Scan for the cell matching the given text and deliver its [X, Y] coordinate at center. 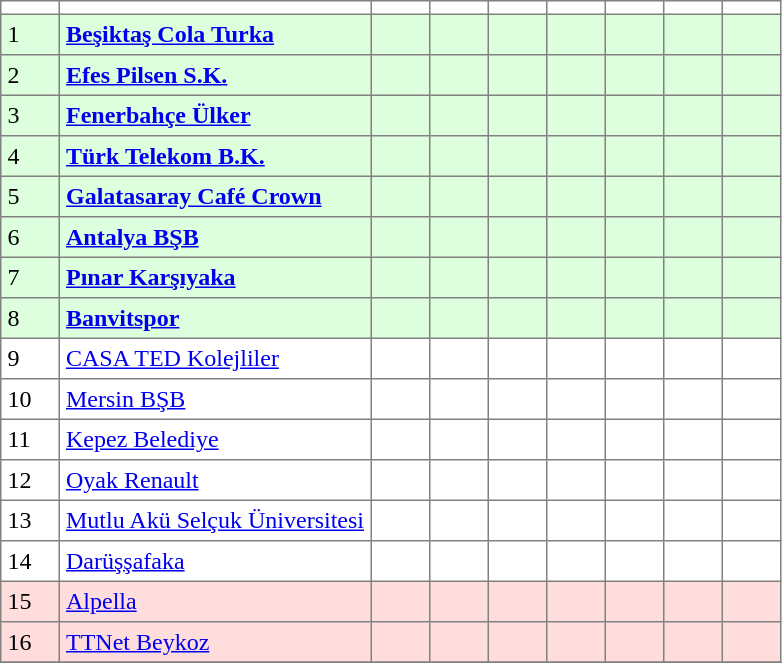
8 [30, 318]
CASA TED Kolejliler [214, 358]
Mutlu Akü Selçuk Üniversitesi [214, 520]
Oyak Renault [214, 480]
5 [30, 196]
3 [30, 115]
Türk Telekom B.K. [214, 156]
Galatasaray Café Crown [214, 196]
Alpella [214, 601]
10 [30, 399]
4 [30, 156]
15 [30, 601]
TTNet Beykoz [214, 642]
Antalya BŞB [214, 237]
7 [30, 277]
14 [30, 561]
6 [30, 237]
Efes Pilsen S.K. [214, 75]
Beşiktaş Cola Turka [214, 34]
12 [30, 480]
Mersin BŞB [214, 399]
Banvitspor [214, 318]
Fenerbahçe Ülker [214, 115]
16 [30, 642]
Kepez Belediye [214, 439]
2 [30, 75]
Darüşşafaka [214, 561]
9 [30, 358]
13 [30, 520]
Pınar Karşıyaka [214, 277]
1 [30, 34]
11 [30, 439]
